Provide the (X, Y) coordinate of the cell's center where the given text is located.  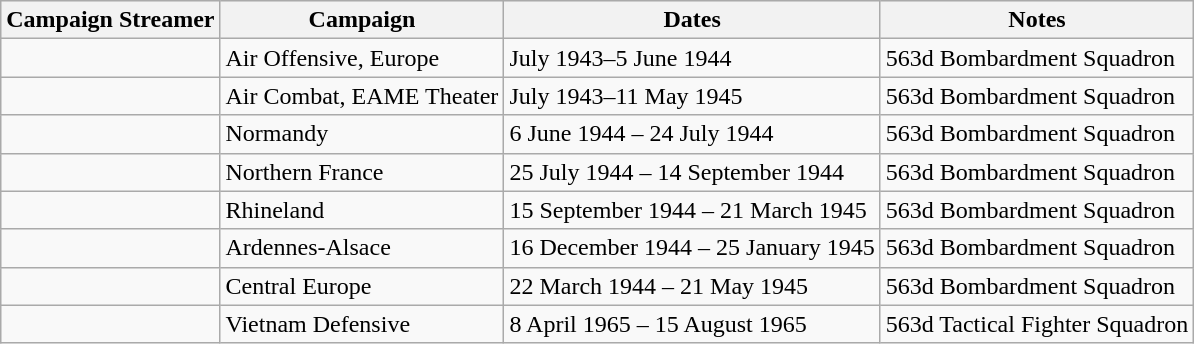
July 1943–5 June 1944 (692, 58)
Ardennes-Alsace (362, 248)
Campaign (362, 20)
Notes (1037, 20)
Dates (692, 20)
8 April 1965 – 15 August 1965 (692, 324)
Central Europe (362, 286)
Northern France (362, 172)
July 1943–11 May 1945 (692, 96)
22 March 1944 – 21 May 1945 (692, 286)
6 June 1944 – 24 July 1944 (692, 134)
Campaign Streamer (110, 20)
Air Offensive, Europe (362, 58)
Rhineland (362, 210)
Vietnam Defensive (362, 324)
563d Tactical Fighter Squadron (1037, 324)
Air Combat, EAME Theater (362, 96)
25 July 1944 – 14 September 1944 (692, 172)
16 December 1944 – 25 January 1945 (692, 248)
15 September 1944 – 21 March 1945 (692, 210)
Normandy (362, 134)
